From the cell containing the given text, extract its center point as (x, y) coordinate. 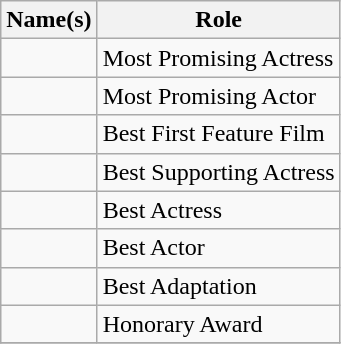
Name(s) (49, 20)
Best Actor (218, 248)
Best Adaptation (218, 286)
Best Actress (218, 210)
Best Supporting Actress (218, 172)
Honorary Award (218, 324)
Best First Feature Film (218, 134)
Most Promising Actress (218, 58)
Role (218, 20)
Most Promising Actor (218, 96)
